From the cell containing the given text, extract its center point as [x, y] coordinate. 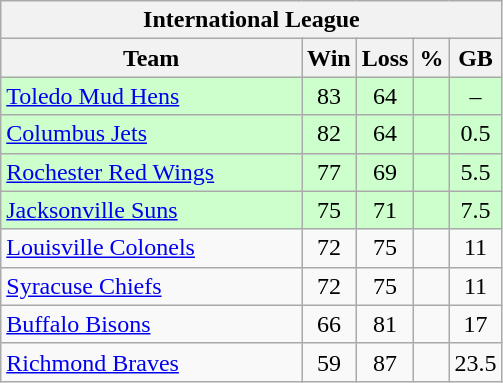
69 [385, 172]
17 [476, 324]
0.5 [476, 134]
Team [152, 58]
83 [330, 96]
81 [385, 324]
Buffalo Bisons [152, 324]
Toledo Mud Hens [152, 96]
% [432, 58]
66 [330, 324]
Jacksonville Suns [152, 210]
Richmond Braves [152, 362]
GB [476, 58]
87 [385, 362]
5.5 [476, 172]
Rochester Red Wings [152, 172]
International League [252, 20]
82 [330, 134]
23.5 [476, 362]
Loss [385, 58]
– [476, 96]
71 [385, 210]
Syracuse Chiefs [152, 286]
59 [330, 362]
7.5 [476, 210]
Louisville Colonels [152, 248]
77 [330, 172]
Columbus Jets [152, 134]
Win [330, 58]
